Find where the given text appears and provide that cell's center as (X, Y) coordinate. 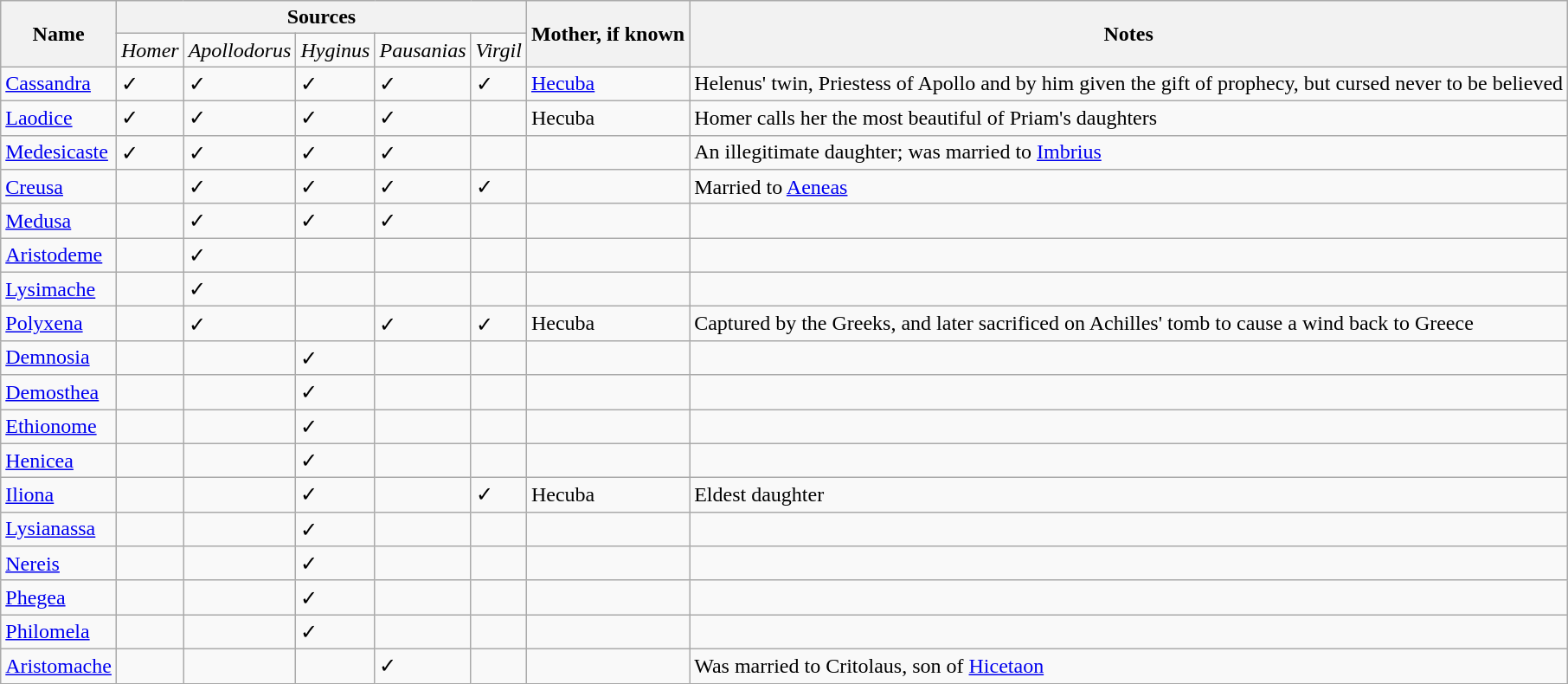
Phegea (59, 597)
Ethionome (59, 426)
Lysianassa (59, 529)
Name (59, 34)
Iliona (59, 495)
Polyxena (59, 324)
Sources (321, 17)
Aristodeme (59, 255)
An illegitimate daughter; was married to Imbrius (1128, 152)
Cassandra (59, 84)
Philomela (59, 632)
Married to Aeneas (1128, 187)
Notes (1128, 34)
Demnosia (59, 358)
Hyginus (336, 50)
Helenus' twin, Priestess of Apollo and by him given the gift of prophecy, but cursed never to be believed (1128, 84)
Eldest daughter (1128, 495)
Laodice (59, 118)
Medesicaste (59, 152)
Aristomache (59, 666)
Apollodorus (240, 50)
Was married to Critolaus, son of Hicetaon (1128, 666)
Mother, if known (607, 34)
Creusa (59, 187)
Lysimache (59, 289)
Nereis (59, 564)
Demosthea (59, 392)
Homer (150, 50)
Homer calls her the most beautiful of Priam's daughters (1128, 118)
Medusa (59, 221)
Henicea (59, 461)
Virgil (498, 50)
Pausanias (422, 50)
Captured by the Greeks, and later sacrificed on Achilles' tomb to cause a wind back to Greece (1128, 324)
